Find where the given text appears and provide that cell's center as [x, y] coordinate. 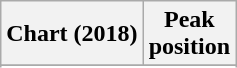
Chart (2018) [72, 34]
Peak position [189, 34]
